For the text-containing cell, return its midpoint in (X, Y) coordinate format. 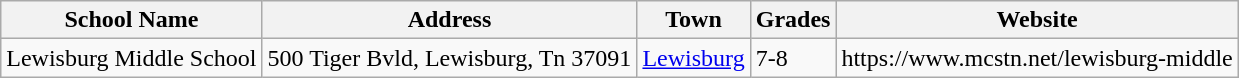
Town (694, 20)
Address (450, 20)
500 Tiger Bvld, Lewisburg, Tn 37091 (450, 58)
https://www.mcstn.net/lewisburg-middle (1037, 58)
Lewisburg Middle School (132, 58)
Website (1037, 20)
Grades (793, 20)
7-8 (793, 58)
Lewisburg (694, 58)
School Name (132, 20)
